Extract the (x, y) coordinate from the center of the cell holding the provided text.  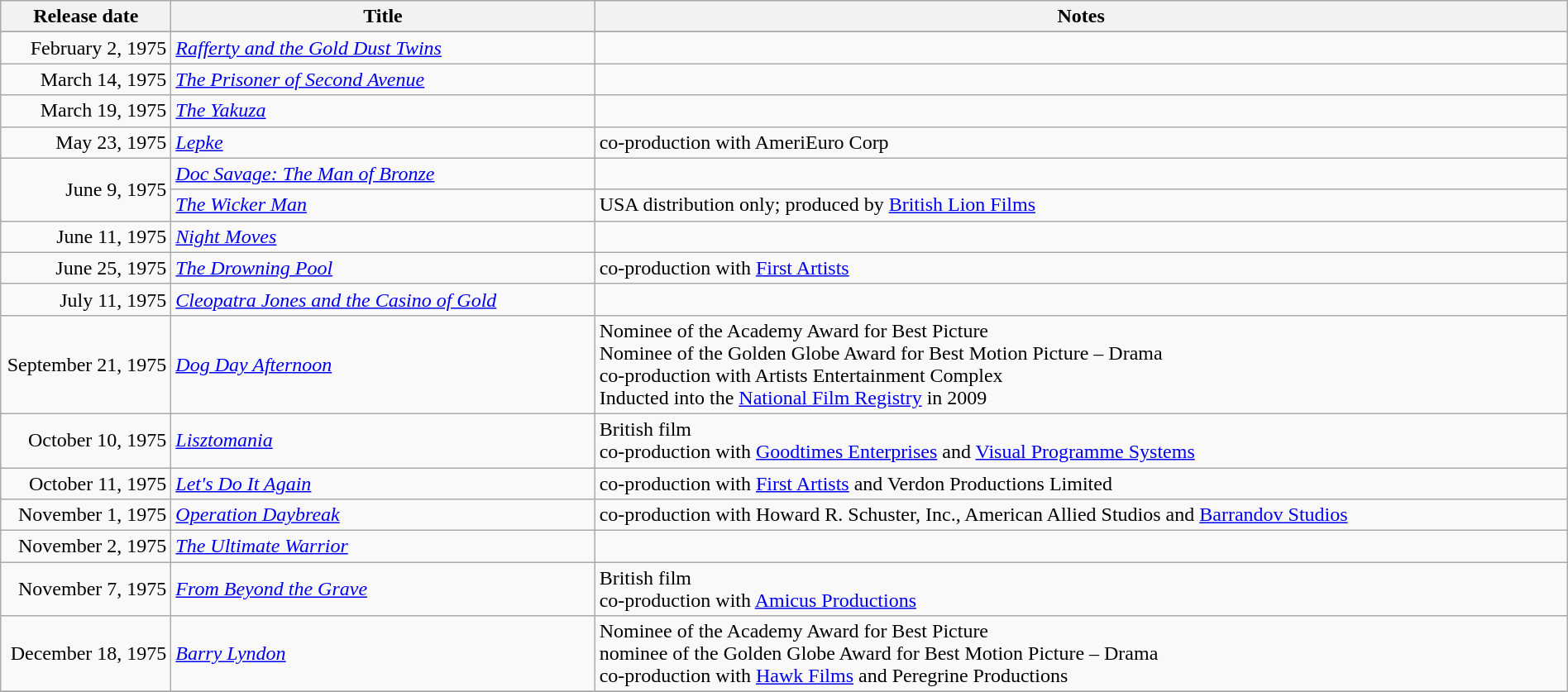
The Yakuza (383, 111)
October 11, 1975 (86, 484)
Cleopatra Jones and the Casino of Gold (383, 299)
co-production with First Artists (1081, 268)
The Ultimate Warrior (383, 546)
October 10, 1975 (86, 440)
Lisztomania (383, 440)
The Wicker Man (383, 205)
British filmco-production with Amicus Productions (1081, 589)
December 18, 1975 (86, 654)
July 11, 1975 (86, 299)
The Prisoner of Second Avenue (383, 79)
May 23, 1975 (86, 142)
March 14, 1975 (86, 79)
The Drowning Pool (383, 268)
September 21, 1975 (86, 364)
June 11, 1975 (86, 236)
British filmco-production with Goodtimes Enterprises and Visual Programme Systems (1081, 440)
USA distribution only; produced by British Lion Films (1081, 205)
Dog Day Afternoon (383, 364)
Barry Lyndon (383, 654)
Release date (86, 17)
co-production with AmeriEuro Corp (1081, 142)
Doc Savage: The Man of Bronze (383, 174)
Rafferty and the Gold Dust Twins (383, 48)
June 9, 1975 (86, 189)
November 2, 1975 (86, 546)
From Beyond the Grave (383, 589)
Title (383, 17)
Lepke (383, 142)
June 25, 1975 (86, 268)
February 2, 1975 (86, 48)
Night Moves (383, 236)
Notes (1081, 17)
co-production with Howard R. Schuster, Inc., American Allied Studios and Barrandov Studios (1081, 515)
Operation Daybreak (383, 515)
co-production with First Artists and Verdon Productions Limited (1081, 484)
Let's Do It Again (383, 484)
November 7, 1975 (86, 589)
March 19, 1975 (86, 111)
November 1, 1975 (86, 515)
